Detect which cell encompasses the target text, then output its (x, y) center coordinate. 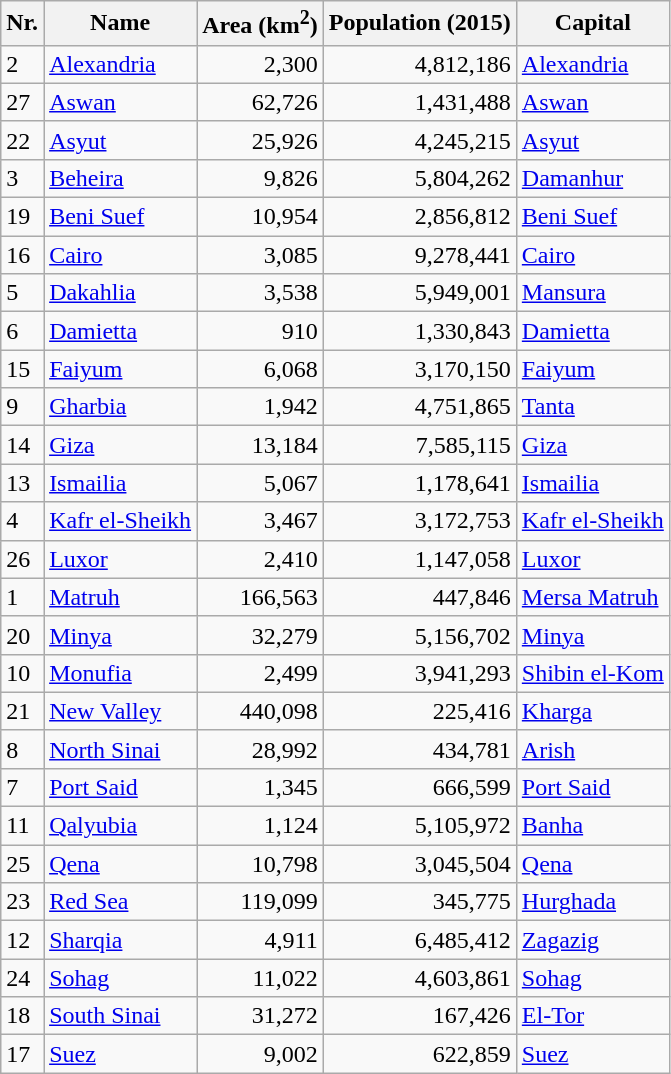
9,826 (260, 178)
1 (22, 597)
North Sinai (120, 749)
Kharga (592, 711)
Mansura (592, 293)
1,178,641 (420, 483)
27 (22, 102)
Dakahlia (120, 293)
3,538 (260, 293)
19 (22, 217)
5,067 (260, 483)
Banha (592, 826)
25 (22, 864)
2,410 (260, 559)
Beheira (120, 178)
9,278,441 (420, 255)
New Valley (120, 711)
Monufia (120, 673)
1,330,843 (420, 331)
622,859 (420, 1054)
Nr. (22, 24)
4,245,215 (420, 140)
167,426 (420, 1016)
666,599 (420, 787)
18 (22, 1016)
4,603,861 (420, 978)
2,499 (260, 673)
22 (22, 140)
17 (22, 1054)
Population (2015) (420, 24)
3,941,293 (420, 673)
1,345 (260, 787)
12 (22, 940)
21 (22, 711)
Shibin el-Kom (592, 673)
24 (22, 978)
440,098 (260, 711)
20 (22, 635)
Matruh (120, 597)
6 (22, 331)
3,172,753 (420, 521)
4,911 (260, 940)
10,954 (260, 217)
1,942 (260, 407)
28,992 (260, 749)
Name (120, 24)
225,416 (420, 711)
4,751,865 (420, 407)
Arish (592, 749)
15 (22, 369)
166,563 (260, 597)
Zagazig (592, 940)
5 (22, 293)
5,804,262 (420, 178)
Mersa Matruh (592, 597)
8 (22, 749)
5,949,001 (420, 293)
32,279 (260, 635)
3,467 (260, 521)
1,124 (260, 826)
434,781 (420, 749)
119,099 (260, 902)
26 (22, 559)
345,775 (420, 902)
910 (260, 331)
El-Tor (592, 1016)
447,846 (420, 597)
2 (22, 64)
Gharbia (120, 407)
Tanta (592, 407)
10 (22, 673)
Sharqia (120, 940)
62,726 (260, 102)
7,585,115 (420, 445)
Qalyubia (120, 826)
10,798 (260, 864)
South Sinai (120, 1016)
6,485,412 (420, 940)
6,068 (260, 369)
3,170,150 (420, 369)
11,022 (260, 978)
25,926 (260, 140)
5,156,702 (420, 635)
9,002 (260, 1054)
Red Sea (120, 902)
13,184 (260, 445)
13 (22, 483)
3 (22, 178)
7 (22, 787)
4 (22, 521)
16 (22, 255)
14 (22, 445)
9 (22, 407)
3,045,504 (420, 864)
2,856,812 (420, 217)
23 (22, 902)
2,300 (260, 64)
4,812,186 (420, 64)
Damanhur (592, 178)
31,272 (260, 1016)
3,085 (260, 255)
1,147,058 (420, 559)
Capital (592, 24)
5,105,972 (420, 826)
1,431,488 (420, 102)
11 (22, 826)
Hurghada (592, 902)
Area (km2) (260, 24)
